For the text-containing cell, return its midpoint in [x, y] coordinate format. 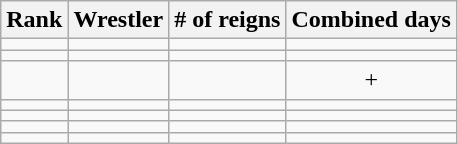
Combined days [371, 20]
+ [371, 80]
Wrestler [118, 20]
# of reigns [228, 20]
Rank [34, 20]
